Determine the [X, Y] coordinate at the center of the cell enclosing the given text.  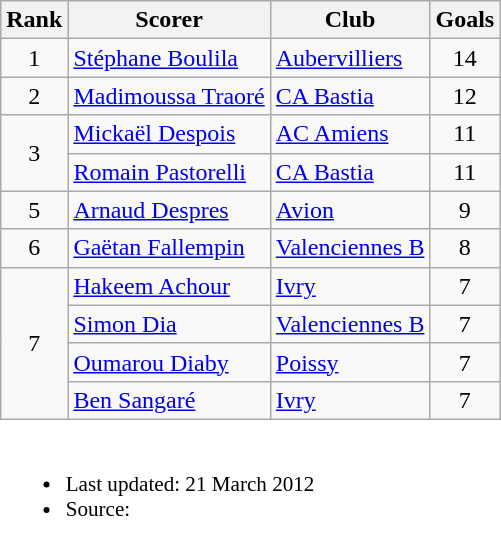
6 [34, 248]
5 [34, 210]
Gaëtan Fallempin [169, 248]
Oumarou Diaby [169, 362]
Mickaël Despois [169, 134]
Romain Pastorelli [169, 172]
8 [465, 248]
Avion [350, 210]
2 [34, 96]
12 [465, 96]
1 [34, 58]
Aubervilliers [350, 58]
Arnaud Despres [169, 210]
Last updated: 21 March 2012Source: [250, 484]
14 [465, 58]
Hakeem Achour [169, 286]
Simon Dia [169, 324]
AC Amiens [350, 134]
Club [350, 20]
Stéphane Boulila [169, 58]
Scorer [169, 20]
Goals [465, 20]
9 [465, 210]
3 [34, 153]
Ben Sangaré [169, 400]
Poissy [350, 362]
Rank [34, 20]
Madimoussa Traoré [169, 96]
